Return (X, Y) of the center of cell containing provided text 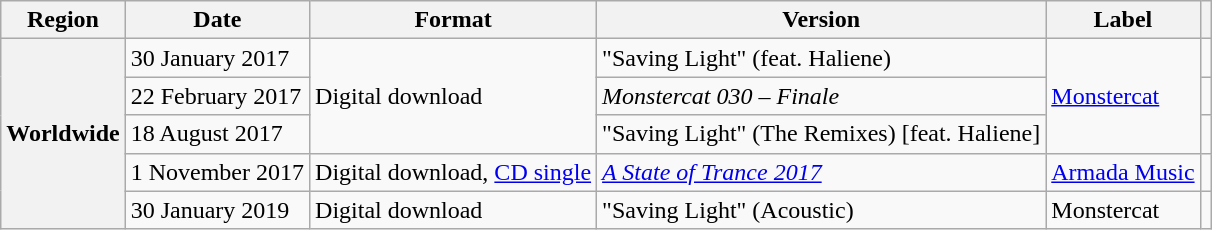
30 January 2019 (217, 210)
Digital download, CD single (454, 172)
1 November 2017 (217, 172)
Format (454, 20)
Region (63, 20)
"Saving Light" (feat. Haliene) (822, 58)
Version (822, 20)
"Saving Light" (The Remixes) [feat. Haliene] (822, 134)
A State of Trance 2017 (822, 172)
22 February 2017 (217, 96)
Label (1123, 20)
18 August 2017 (217, 134)
Armada Music (1123, 172)
30 January 2017 (217, 58)
"Saving Light" (Acoustic) (822, 210)
Monstercat 030 – Finale (822, 96)
Worldwide (63, 134)
Date (217, 20)
